Search for the cell housing the specified text and yield its (X, Y) center coordinate. 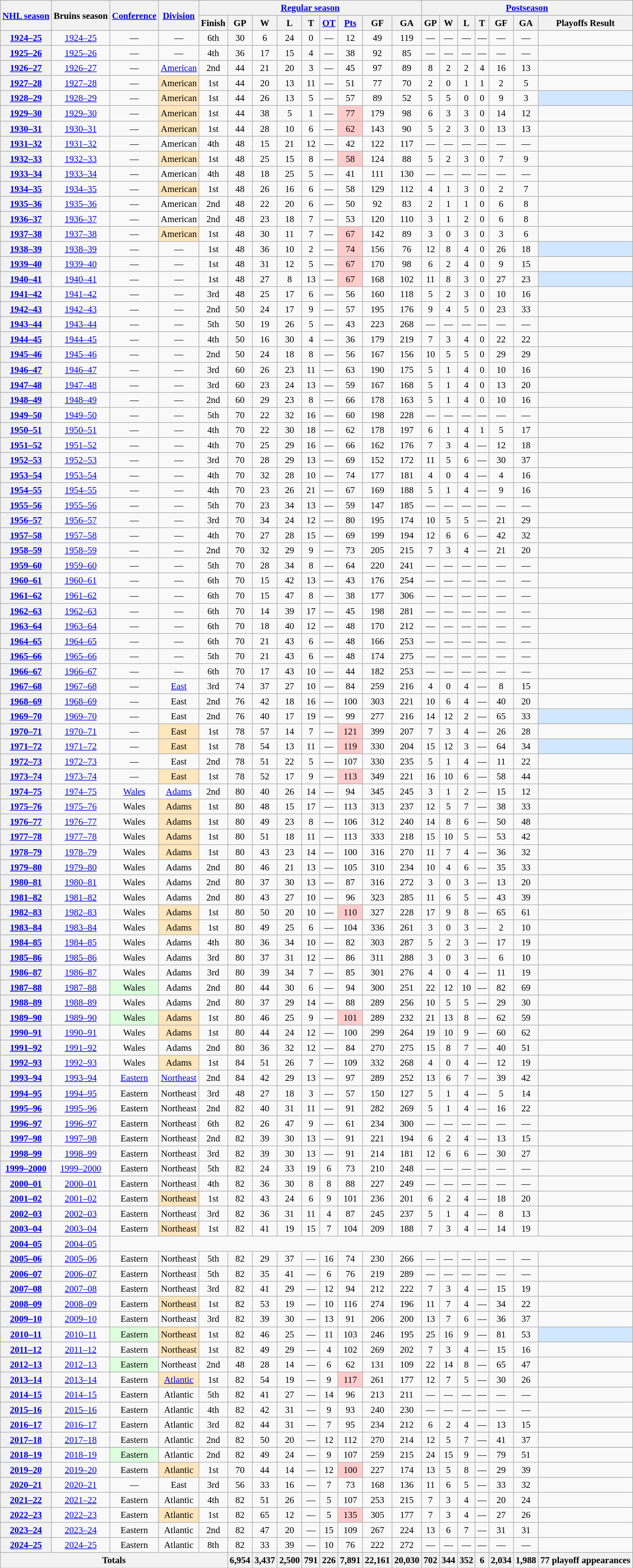
200 (407, 1319)
311 (377, 957)
305 (377, 1515)
232 (407, 1018)
135 (350, 1515)
205 (377, 550)
143 (377, 129)
266 (407, 1259)
185 (407, 506)
Postseason (527, 8)
3,437 (265, 1560)
218 (407, 837)
236 (377, 1199)
Pts (350, 23)
90 (407, 129)
Totals (114, 1560)
202 (407, 1349)
111 (377, 174)
301 (377, 973)
63 (350, 370)
6,954 (240, 1560)
209 (377, 1229)
702 (431, 1560)
252 (407, 1078)
288 (407, 957)
7,891 (350, 1560)
276 (407, 973)
121 (350, 731)
152 (377, 460)
285 (407, 897)
182 (377, 671)
207 (407, 731)
251 (407, 988)
224 (407, 1530)
2,500 (290, 1560)
1,988 (526, 1560)
81 (501, 1334)
332 (377, 1063)
160 (377, 294)
199 (377, 536)
349 (377, 777)
213 (377, 1395)
274 (377, 1304)
327 (377, 912)
267 (377, 1530)
204 (407, 747)
83 (407, 204)
86 (350, 957)
166 (377, 641)
287 (407, 943)
130 (407, 174)
127 (407, 1093)
246 (377, 1334)
281 (407, 611)
277 (377, 716)
Regular season (310, 8)
22,161 (377, 1560)
105 (350, 867)
142 (377, 234)
254 (407, 581)
211 (407, 1395)
190 (377, 370)
313 (377, 807)
206 (377, 1319)
103 (350, 1334)
Bruins season (80, 15)
310 (377, 867)
172 (407, 460)
124 (377, 159)
163 (407, 400)
122 (377, 144)
336 (377, 927)
2,034 (501, 1560)
352 (466, 1560)
282 (377, 1108)
220 (377, 566)
333 (377, 837)
197 (407, 430)
323 (377, 897)
210 (377, 1169)
120 (377, 219)
Playoffs Result (586, 23)
248 (407, 1169)
196 (407, 1304)
306 (407, 596)
299 (377, 1033)
Conference (134, 15)
256 (407, 1003)
116 (350, 1304)
79 (501, 1455)
8th (213, 1546)
264 (407, 1033)
93 (350, 1410)
131 (377, 1364)
OT (329, 23)
162 (377, 445)
77 playoff appearances (586, 1560)
136 (407, 1485)
223 (377, 324)
345 (377, 792)
249 (407, 1184)
201 (407, 1199)
344 (448, 1560)
147 (377, 506)
235 (407, 762)
106 (350, 822)
226 (329, 1560)
175 (407, 370)
791 (311, 1560)
Finish (213, 23)
399 (377, 731)
118 (407, 294)
99 (350, 716)
150 (377, 1093)
Division (179, 15)
129 (377, 189)
241 (407, 566)
312 (377, 822)
20,030 (407, 1560)
169 (377, 490)
95 (350, 1425)
NHL season (26, 15)
